Return the [x, y] coordinate for the center point of the cell that contains the specified text.  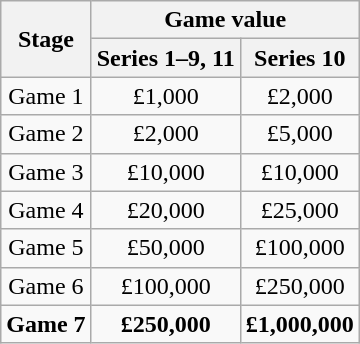
£20,000 [166, 210]
Game 6 [46, 286]
Stage [46, 39]
Game 2 [46, 134]
Game 4 [46, 210]
£1,000,000 [300, 324]
£1,000 [166, 96]
Game 3 [46, 172]
£50,000 [166, 248]
Game 1 [46, 96]
£5,000 [300, 134]
Series 10 [300, 58]
Game 5 [46, 248]
Series 1–9, 11 [166, 58]
£25,000 [300, 210]
Game value [225, 20]
Game 7 [46, 324]
